Capture the cell that displays the provided text and extract its (x, y) central coordinate. 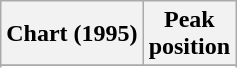
Chart (1995) (72, 34)
Peakposition (189, 34)
